From the cell containing the given text, extract its center point as [X, Y] coordinate. 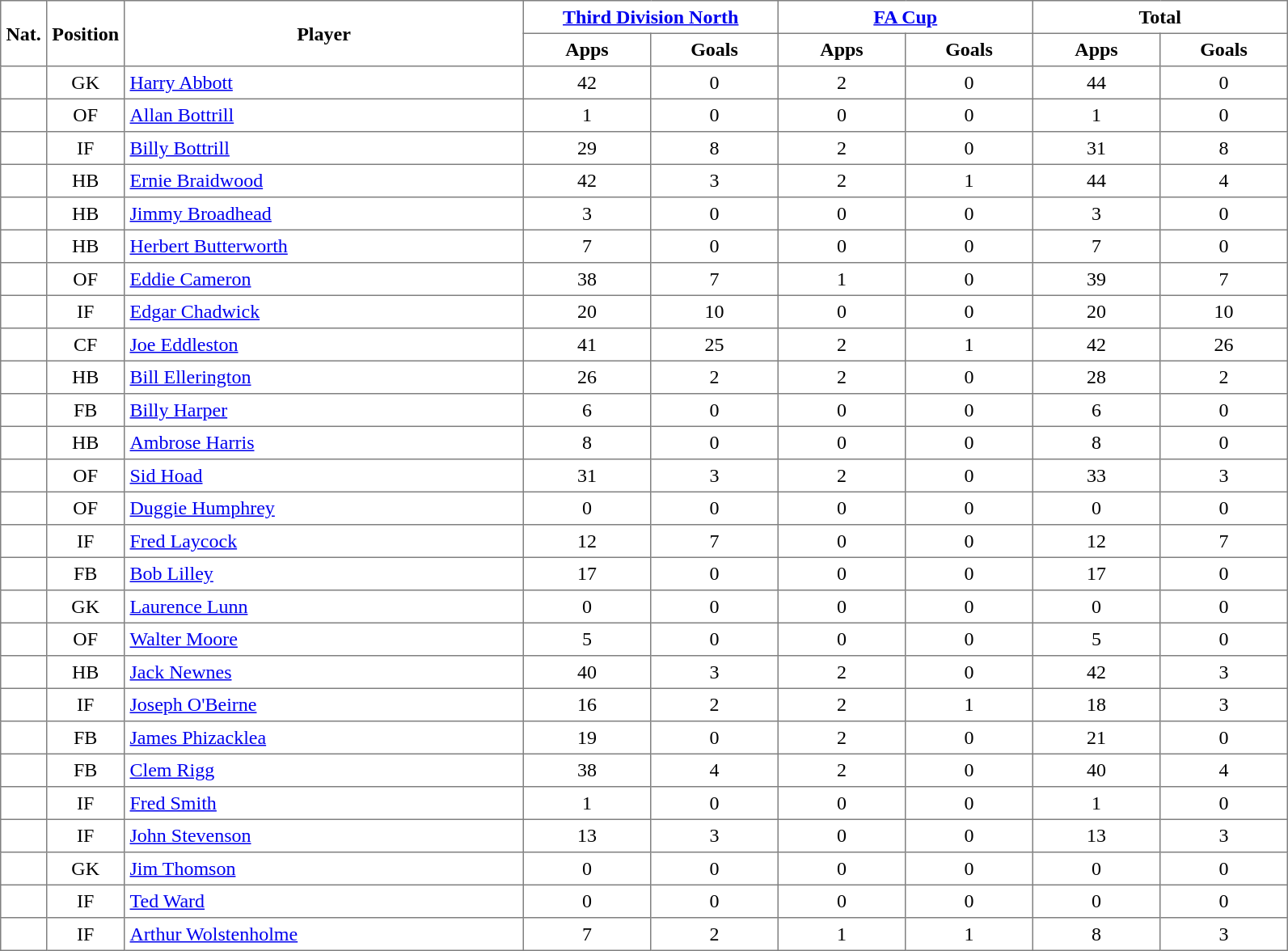
Billy Bottrill [324, 148]
FA Cup [906, 17]
Walter Moore [324, 639]
41 [587, 344]
Jimmy Broadhead [324, 213]
Joseph O'Beirne [324, 704]
Allan Bottrill [324, 115]
19 [587, 738]
Total [1159, 17]
Jack Newnes [324, 672]
John Stevenson [324, 835]
Player [324, 34]
Bill Ellerington [324, 377]
Fred Laycock [324, 541]
18 [1096, 704]
Herbert Butterworth [324, 246]
Ernie Braidwood [324, 180]
CF [86, 344]
Arthur Wolstenholme [324, 934]
Duggie Humphrey [324, 508]
Ted Ward [324, 901]
21 [1096, 738]
Nat. [24, 34]
Sid Hoad [324, 475]
29 [587, 148]
Joe Eddleston [324, 344]
39 [1096, 279]
Billy Harper [324, 410]
Clem Rigg [324, 770]
Bob Lilley [324, 573]
Third Division North [650, 17]
Position [86, 34]
25 [715, 344]
16 [587, 704]
Fred Smith [324, 803]
James Phizacklea [324, 738]
Jim Thomson [324, 869]
Laurence Lunn [324, 607]
Edgar Chadwick [324, 311]
Harry Abbott [324, 82]
Eddie Cameron [324, 279]
Ambrose Harris [324, 442]
28 [1096, 377]
33 [1096, 475]
